From the cell containing the given text, extract its center point as [X, Y] coordinate. 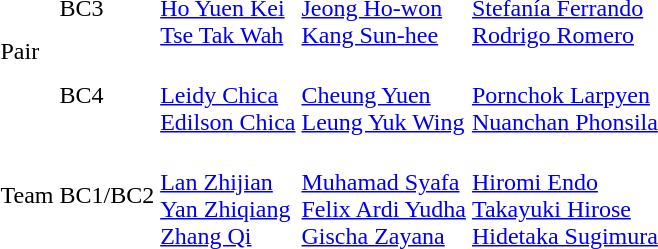
Leidy ChicaEdilson Chica [228, 95]
Cheung YuenLeung Yuk Wing [384, 95]
BC4 [107, 95]
